Provide the [x, y] coordinate of the cell's center where the given text is located.  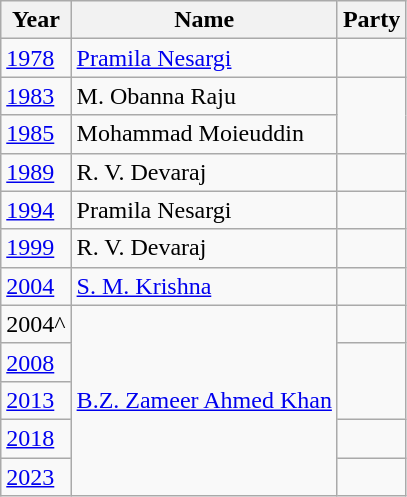
Name [204, 20]
2013 [36, 400]
M. Obanna Raju [204, 96]
1989 [36, 172]
Party [371, 20]
1978 [36, 58]
2018 [36, 438]
1999 [36, 248]
2004^ [36, 324]
S. M. Krishna [204, 286]
B.Z. Zameer Ahmed Khan [204, 400]
2004 [36, 286]
1994 [36, 210]
2008 [36, 362]
Mohammad Moieuddin [204, 134]
2023 [36, 477]
1983 [36, 96]
Year [36, 20]
1985 [36, 134]
